Extract the [x, y] coordinate from the center of the cell holding the provided text.  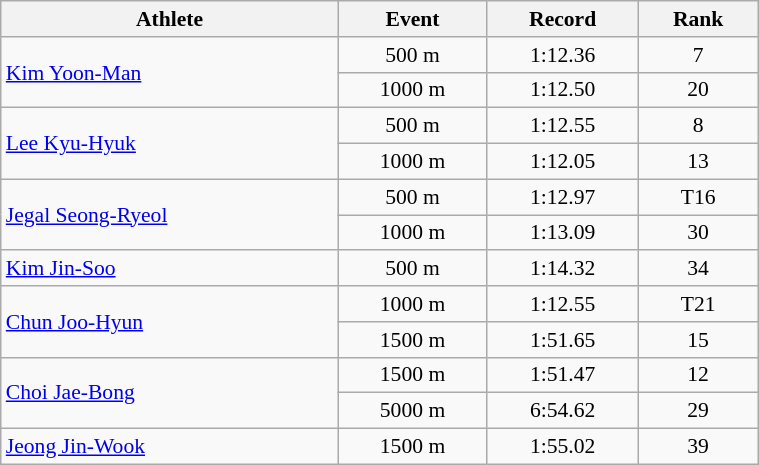
T16 [698, 197]
1:12.50 [563, 90]
1:51.47 [563, 375]
20 [698, 90]
Lee Kyu-Hyuk [170, 144]
Jeong Jin-Wook [170, 447]
Rank [698, 19]
1:14.32 [563, 269]
7 [698, 55]
T21 [698, 304]
12 [698, 375]
1:12.97 [563, 197]
1:13.09 [563, 233]
Record [563, 19]
1:12.36 [563, 55]
Choi Jae-Bong [170, 392]
34 [698, 269]
1:55.02 [563, 447]
Jegal Seong-Ryeol [170, 214]
39 [698, 447]
Kim Jin-Soo [170, 269]
5000 m [412, 411]
29 [698, 411]
8 [698, 126]
Chun Joo-Hyun [170, 322]
Athlete [170, 19]
Kim Yoon-Man [170, 72]
13 [698, 162]
30 [698, 233]
1:51.65 [563, 340]
1:12.05 [563, 162]
6:54.62 [563, 411]
15 [698, 340]
Event [412, 19]
